For the text-containing cell, return its midpoint in [x, y] coordinate format. 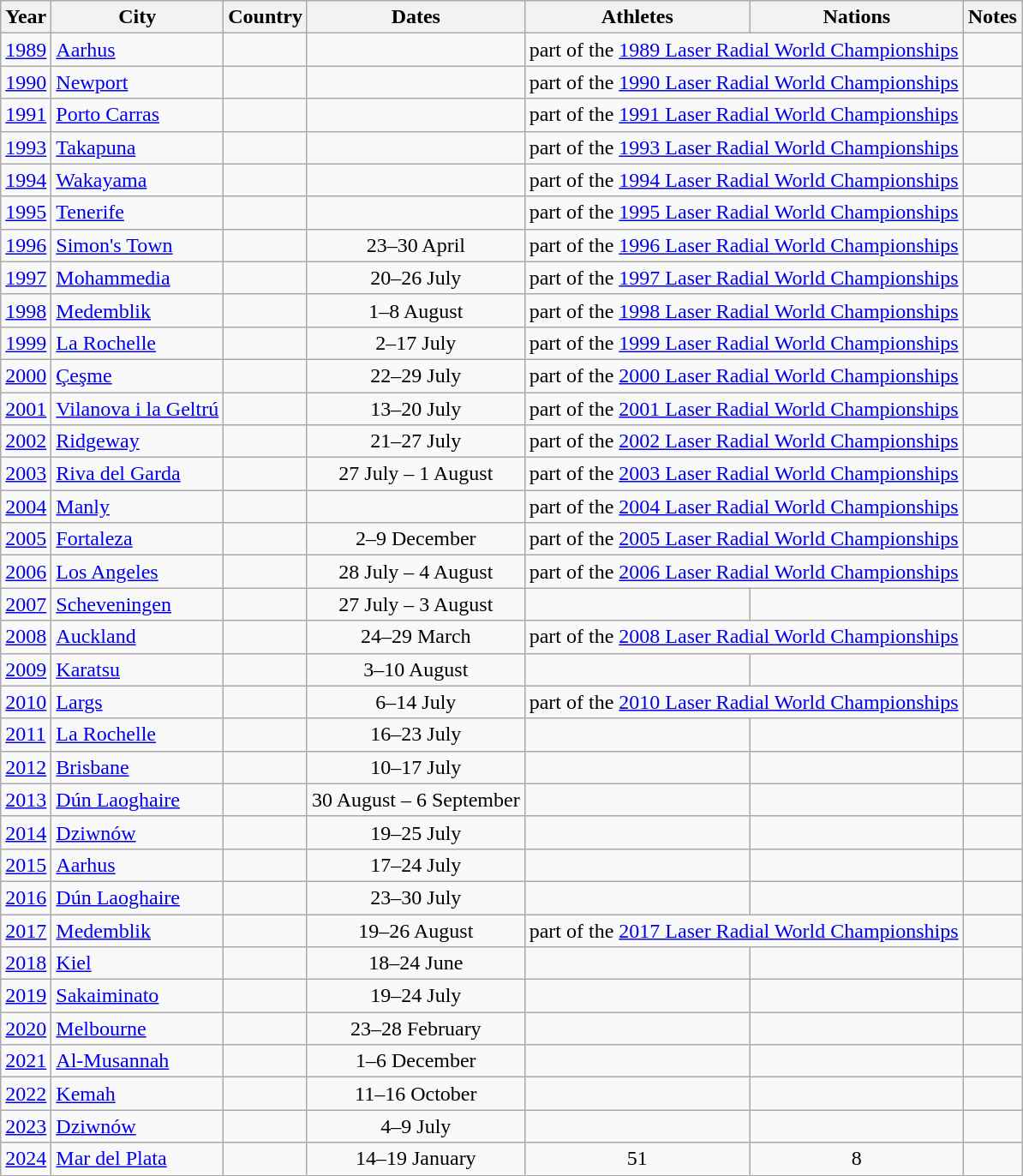
part of the 2017 Laser Radial World Championships [744, 930]
2003 [26, 474]
Takapuna [137, 147]
13–20 July [416, 409]
1998 [26, 310]
23–30 July [416, 897]
19–25 July [416, 832]
20–26 July [416, 278]
Porto Carras [137, 115]
27 July – 1 August [416, 474]
Notes [992, 17]
4–9 July [416, 1126]
part of the 1993 Laser Radial World Championships [744, 147]
17–24 July [416, 865]
Newport [137, 82]
1993 [26, 147]
2021 [26, 1061]
2024 [26, 1159]
2001 [26, 409]
1997 [26, 278]
2022 [26, 1094]
part of the 1991 Laser Radial World Championships [744, 115]
1999 [26, 343]
Riva del Garda [137, 474]
2014 [26, 832]
Fortaleza [137, 539]
Brisbane [137, 767]
2011 [26, 735]
part of the 2000 Laser Radial World Championships [744, 375]
3–10 August [416, 669]
28 July – 4 August [416, 572]
part of the 2006 Laser Radial World Championships [744, 572]
Tenerife [137, 213]
2015 [26, 865]
27 July – 3 August [416, 604]
part of the 2001 Laser Radial World Championships [744, 409]
part of the 1995 Laser Radial World Championships [744, 213]
Los Angeles [137, 572]
part of the 2010 Laser Radial World Championships [744, 702]
part of the 1990 Laser Radial World Championships [744, 82]
2002 [26, 441]
part of the 1994 Laser Radial World Championships [744, 180]
2012 [26, 767]
Dates [416, 17]
1–6 December [416, 1061]
part of the 1989 Laser Radial World Championships [744, 50]
part of the 1996 Laser Radial World Championships [744, 245]
1994 [26, 180]
16–23 July [416, 735]
1996 [26, 245]
Country [266, 17]
Çeşme [137, 375]
23–28 February [416, 1029]
8 [857, 1159]
part of the 2002 Laser Radial World Championships [744, 441]
Simon's Town [137, 245]
2013 [26, 800]
18–24 June [416, 963]
23–30 April [416, 245]
Ridgeway [137, 441]
24–29 March [416, 637]
Mar del Plata [137, 1159]
51 [637, 1159]
City [137, 17]
Athletes [637, 17]
2018 [26, 963]
1989 [26, 50]
part of the 1998 Laser Radial World Championships [744, 310]
2007 [26, 604]
2004 [26, 507]
11–16 October [416, 1094]
1991 [26, 115]
Year [26, 17]
22–29 July [416, 375]
2017 [26, 930]
Mohammedia [137, 278]
2016 [26, 897]
2010 [26, 702]
19–24 July [416, 996]
19–26 August [416, 930]
Largs [137, 702]
Kemah [137, 1094]
21–27 July [416, 441]
Nations [857, 17]
part of the 2005 Laser Radial World Championships [744, 539]
part of the 2004 Laser Radial World Championships [744, 507]
10–17 July [416, 767]
Sakaiminato [137, 996]
Karatsu [137, 669]
2–17 July [416, 343]
30 August – 6 September [416, 800]
Kiel [137, 963]
part of the 1997 Laser Radial World Championships [744, 278]
1990 [26, 82]
Vilanova i la Geltrú [137, 409]
part of the 1999 Laser Radial World Championships [744, 343]
Al-Musannah [137, 1061]
part of the 2003 Laser Radial World Championships [744, 474]
2000 [26, 375]
2020 [26, 1029]
1–8 August [416, 310]
1995 [26, 213]
2023 [26, 1126]
part of the 2008 Laser Radial World Championships [744, 637]
Melbourne [137, 1029]
2009 [26, 669]
2019 [26, 996]
Auckland [137, 637]
Scheveningen [137, 604]
Wakayama [137, 180]
14–19 January [416, 1159]
2005 [26, 539]
6–14 July [416, 702]
2006 [26, 572]
2008 [26, 637]
Manly [137, 507]
2–9 December [416, 539]
